Provide the (x, y) coordinate of the cell's center where the given text is located.  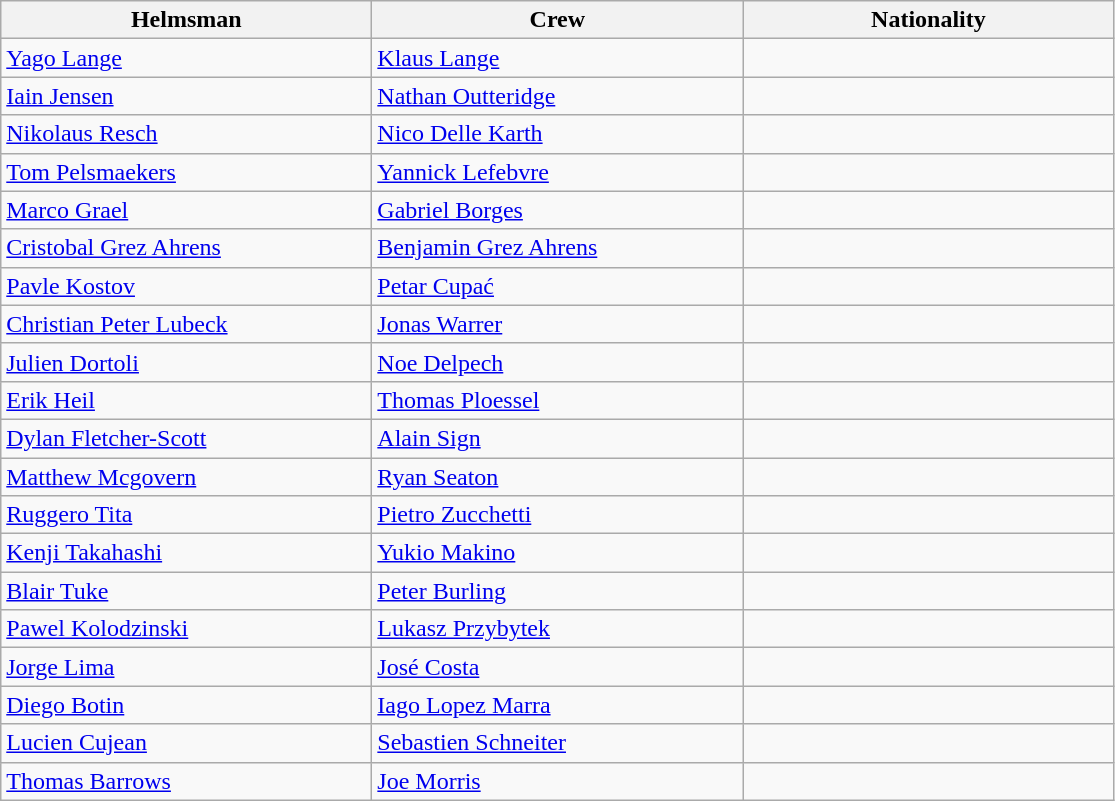
Erik Heil (186, 400)
Tom Pelsmaekers (186, 172)
Matthew Mcgovern (186, 477)
Julien Dortoli (186, 362)
Ruggero Tita (186, 515)
Benjamin Grez Ahrens (558, 248)
Thomas Barrows (186, 781)
Iain Jensen (186, 96)
Joe Morris (558, 781)
Kenji Takahashi (186, 553)
Pavle Kostov (186, 286)
Helmsman (186, 20)
Alain Sign (558, 438)
Blair Tuke (186, 591)
Christian Peter Lubeck (186, 324)
Gabriel Borges (558, 210)
Nikolaus Resch (186, 134)
Noe Delpech (558, 362)
Pietro Zucchetti (558, 515)
Yago Lange (186, 58)
Marco Grael (186, 210)
Yannick Lefebvre (558, 172)
Lukasz Przybytek (558, 629)
Nationality (928, 20)
Diego Botin (186, 705)
Ryan Seaton (558, 477)
Crew (558, 20)
Pawel Kolodzinski (186, 629)
Yukio Makino (558, 553)
Nico Delle Karth (558, 134)
Jorge Lima (186, 667)
Jonas Warrer (558, 324)
Cristobal Grez Ahrens (186, 248)
Nathan Outteridge (558, 96)
José Costa (558, 667)
Sebastien Schneiter (558, 743)
Peter Burling (558, 591)
Klaus Lange (558, 58)
Petar Cupać (558, 286)
Iago Lopez Marra (558, 705)
Lucien Cujean (186, 743)
Dylan Fletcher-Scott (186, 438)
Thomas Ploessel (558, 400)
